Return [x, y] of the center of cell containing provided text 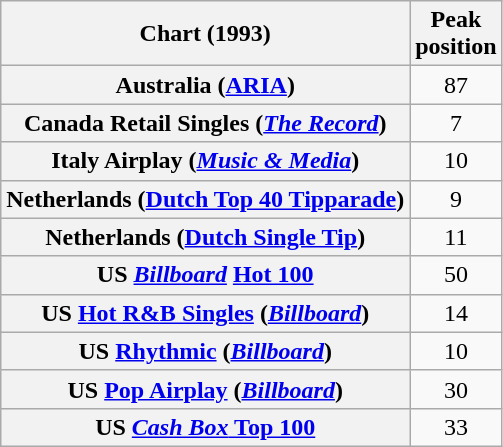
Chart (1993) [206, 34]
Australia (ARIA) [206, 85]
Canada Retail Singles (The Record) [206, 123]
Italy Airplay (Music & Media) [206, 161]
87 [456, 85]
9 [456, 199]
Netherlands (Dutch Top 40 Tipparade) [206, 199]
7 [456, 123]
33 [456, 427]
11 [456, 237]
Peakposition [456, 34]
US Cash Box Top 100 [206, 427]
30 [456, 389]
US Billboard Hot 100 [206, 275]
50 [456, 275]
US Rhythmic (Billboard) [206, 351]
US Pop Airplay (Billboard) [206, 389]
Netherlands (Dutch Single Tip) [206, 237]
14 [456, 313]
US Hot R&B Singles (Billboard) [206, 313]
